Find where the given text appears and provide that cell's center as (X, Y) coordinate. 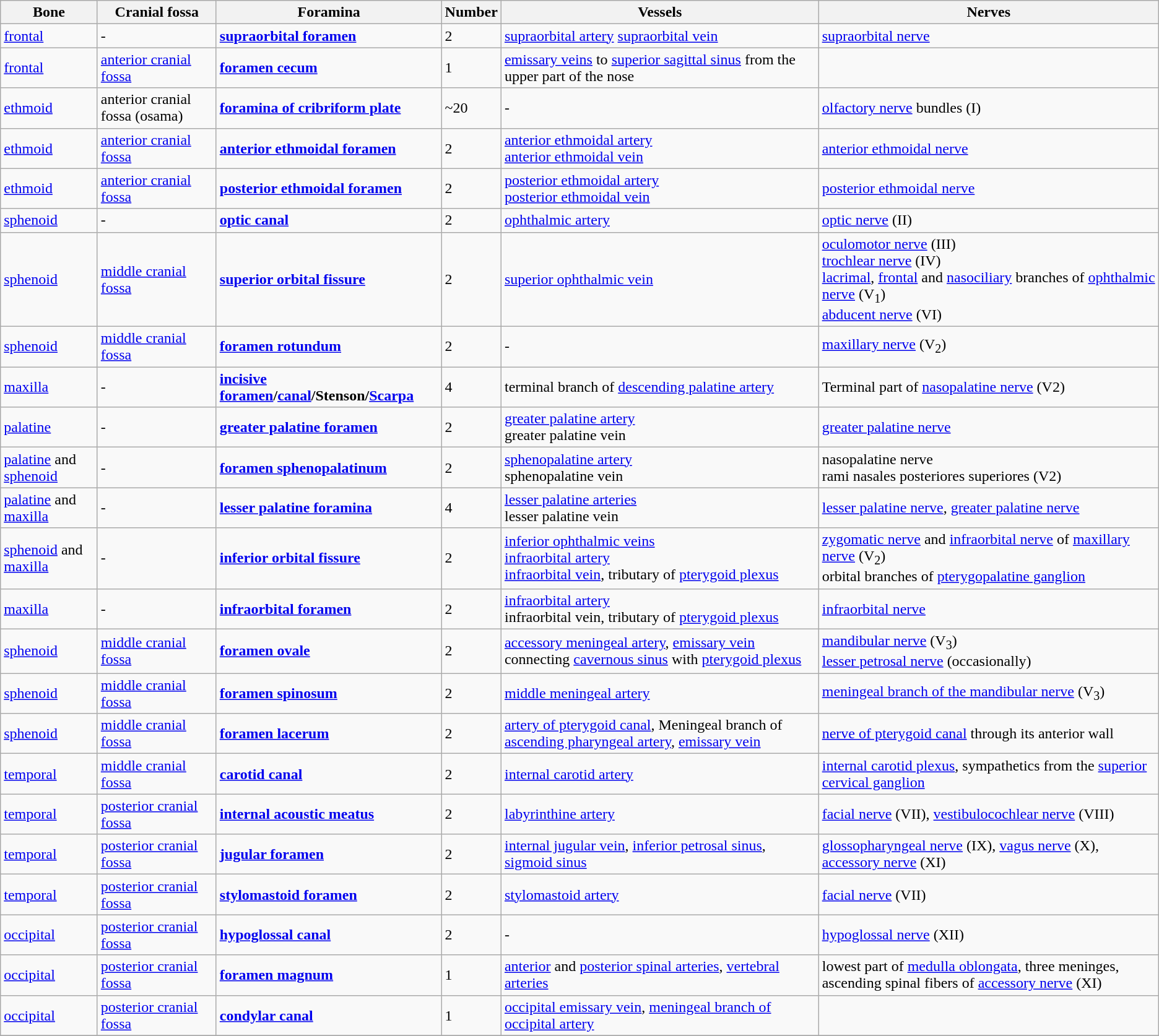
foramen lacerum (329, 734)
foramen ovale (329, 651)
artery of pterygoid canal, Meningeal branch of ascending pharyngeal artery, emissary vein (660, 734)
optic nerve (II) (988, 220)
foramen magnum (329, 975)
posterior ethmoidal arteryposterior ethmoidal vein (660, 188)
superior ophthalmic vein (660, 279)
foramen rotundum (329, 347)
greater palatine arterygreater palatine vein (660, 427)
middle meningeal artery (660, 693)
occipital emissary vein, meningeal branch of occipital artery (660, 1015)
Vessels (660, 12)
lesser palatine arterieslesser palatine vein (660, 507)
ophthalmic artery (660, 220)
Foramina (329, 12)
mandibular nerve (V3) lesser petrosal nerve (occasionally) (988, 651)
facial nerve (VII) (988, 895)
palatine and maxilla (50, 507)
supraorbital artery supraorbital vein (660, 36)
labyrinthine artery (660, 814)
infraorbital foramen (329, 609)
internal carotid plexus, sympathetics from the superior cervical ganglion (988, 774)
terminal branch of descending palatine artery (660, 387)
foramina of cribriform plate (329, 108)
foramen spinosum (329, 693)
stylomastoid artery (660, 895)
inferior ophthalmic veins infraorbital arteryinfraorbital vein, tributary of pterygoid plexus (660, 558)
anterior ethmoidal foramen (329, 149)
anterior and posterior spinal arteries, vertebral arteries (660, 975)
infraorbital arteryinfraorbital vein, tributary of pterygoid plexus (660, 609)
maxillary nerve (V2) (988, 347)
Terminal part of nasopalatine nerve (V2) (988, 387)
Cranial fossa (157, 12)
foramen cecum (329, 68)
facial nerve (VII), vestibulocochlear nerve (VIII) (988, 814)
internal carotid artery (660, 774)
internal acoustic meatus (329, 814)
greater palatine foramen (329, 427)
Nerves (988, 12)
supraorbital foramen (329, 36)
olfactory nerve bundles (I) (988, 108)
sphenopalatine arterysphenopalatine vein (660, 468)
~20 (471, 108)
nasopalatine nerverami nasales posteriores superiores (V2) (988, 468)
anterior ethmoidal arteryanterior ethmoidal vein (660, 149)
nerve of pterygoid canal through its anterior wall (988, 734)
hypoglossal canal (329, 935)
Bone (50, 12)
accessory meningeal artery, emissary vein connecting cavernous sinus with pterygoid plexus (660, 651)
posterior ethmoidal foramen (329, 188)
Number (471, 12)
oculomotor nerve (III) trochlear nerve (IV)lacrimal, frontal and nasociliary branches of ophthalmic nerve (V1)abducent nerve (VI) (988, 279)
stylomastoid foramen (329, 895)
emissary veins to superior sagittal sinus from the upper part of the nose (660, 68)
lesser palatine foramina (329, 507)
internal jugular vein, inferior petrosal sinus, sigmoid sinus (660, 854)
optic canal (329, 220)
posterior ethmoidal nerve (988, 188)
foramen sphenopalatinum (329, 468)
anterior cranial fossa (osama) (157, 108)
jugular foramen (329, 854)
supraorbital nerve (988, 36)
palatine (50, 427)
hypoglossal nerve (XII) (988, 935)
lowest part of medulla oblongata, three meninges, ascending spinal fibers of accessory nerve (XI) (988, 975)
infraorbital nerve (988, 609)
lesser palatine nerve, greater palatine nerve (988, 507)
condylar canal (329, 1015)
inferior orbital fissure (329, 558)
incisive foramen/canal/Stenson/Scarpa (329, 387)
palatine and sphenoid (50, 468)
greater palatine nerve (988, 427)
superior orbital fissure (329, 279)
anterior ethmoidal nerve (988, 149)
glossopharyngeal nerve (IX), vagus nerve (X), accessory nerve (XI) (988, 854)
zygomatic nerve and infraorbital nerve of maxillary nerve (V2) orbital branches of pterygopalatine ganglion (988, 558)
sphenoid and maxilla (50, 558)
carotid canal (329, 774)
meningeal branch of the mandibular nerve (V3) (988, 693)
